Output the (x, y) coordinate of the center of the cell containing the given text.  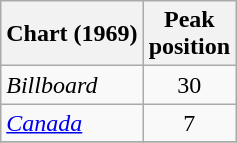
7 (189, 123)
Billboard (72, 85)
Peakposition (189, 34)
Canada (72, 123)
30 (189, 85)
Chart (1969) (72, 34)
